Scan for the cell matching the given text and deliver its (x, y) coordinate at center. 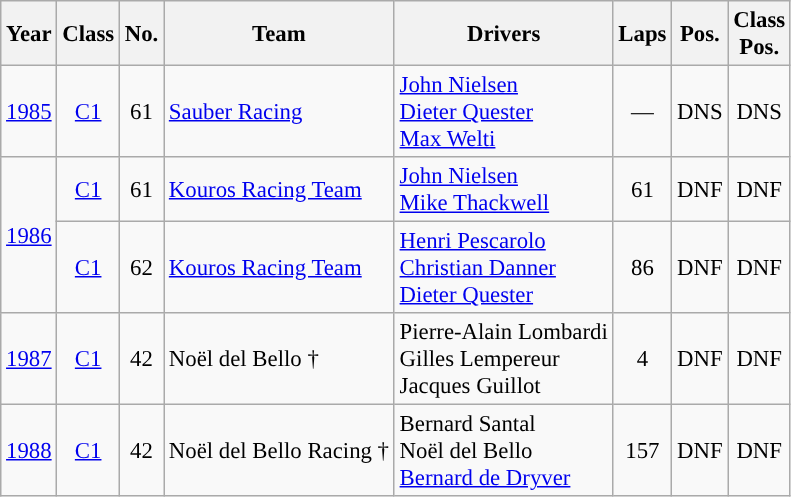
Pierre-Alain Lombardi Gilles Lempereur Jacques Guillot (504, 359)
Sauber Racing (280, 112)
Year (29, 34)
Class (88, 34)
Laps (642, 34)
Drivers (504, 34)
— (642, 112)
1986 (29, 235)
John Nielsen Mike Thackwell (504, 190)
ClassPos. (760, 34)
157 (642, 451)
Noël del Bello Racing † (280, 451)
Noël del Bello † (280, 359)
Pos. (700, 34)
1985 (29, 112)
1988 (29, 451)
Team (280, 34)
No. (141, 34)
John Nielsen Dieter Quester Max Welti (504, 112)
Henri Pescarolo Christian Danner Dieter Quester (504, 268)
62 (141, 268)
4 (642, 359)
1987 (29, 359)
86 (642, 268)
Bernard Santal Noël del Bello Bernard de Dryver (504, 451)
